Search for the cell housing the specified text and yield its (X, Y) center coordinate. 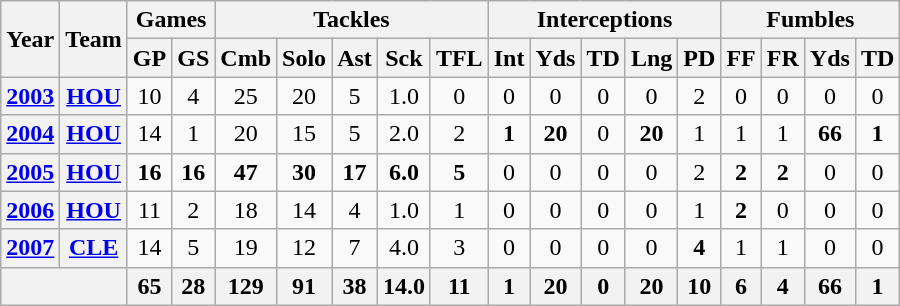
Ast (355, 58)
47 (246, 172)
30 (304, 172)
Games (170, 20)
2003 (30, 96)
12 (304, 248)
7 (355, 248)
28 (194, 286)
2004 (30, 134)
91 (304, 286)
14.0 (404, 286)
Int (509, 58)
Sck (404, 58)
Fumbles (810, 20)
Solo (304, 58)
CLE (94, 248)
Interceptions (604, 20)
FF (741, 58)
Year (30, 39)
GP (149, 58)
18 (246, 210)
129 (246, 286)
6.0 (404, 172)
15 (304, 134)
17 (355, 172)
38 (355, 286)
2.0 (404, 134)
3 (459, 248)
Lng (651, 58)
25 (246, 96)
2005 (30, 172)
19 (246, 248)
Team (94, 39)
FR (782, 58)
Tackles (352, 20)
TFL (459, 58)
4.0 (404, 248)
Cmb (246, 58)
GS (194, 58)
65 (149, 286)
6 (741, 286)
2007 (30, 248)
2006 (30, 210)
PD (700, 58)
